Find where the given text appears and provide that cell's center as (X, Y) coordinate. 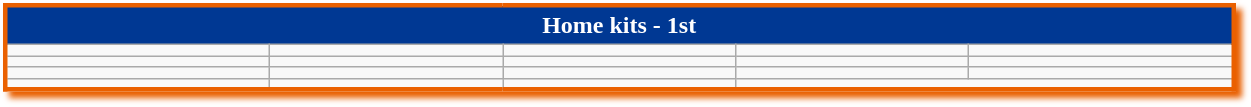
Home kits - 1st (619, 25)
